Output the (X, Y) coordinate of the center of the cell containing the given text.  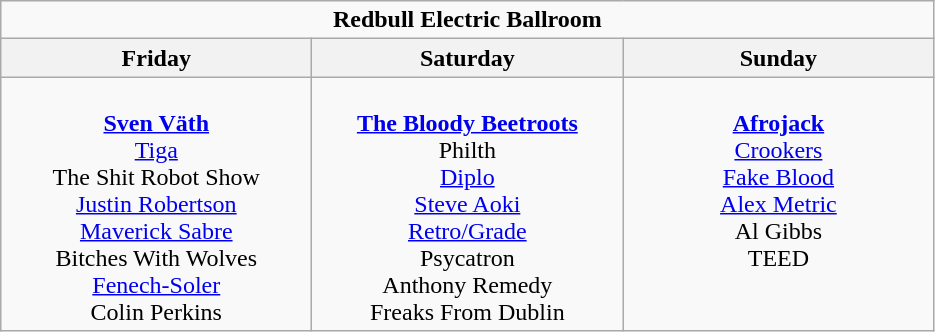
Friday (156, 58)
The Bloody Beetroots Philth Diplo Steve Aoki Retro/Grade Psycatron Anthony Remedy Freaks From Dublin (468, 204)
Sunday (778, 58)
Saturday (468, 58)
Redbull Electric Ballroom (468, 20)
Sven Väth Tiga The Shit Robot Show Justin Robertson Maverick Sabre Bitches With Wolves Fenech-Soler Colin Perkins (156, 204)
Afrojack Crookers Fake Blood Alex Metric Al Gibbs TEED (778, 204)
